For the text-containing cell, return its midpoint in (X, Y) coordinate format. 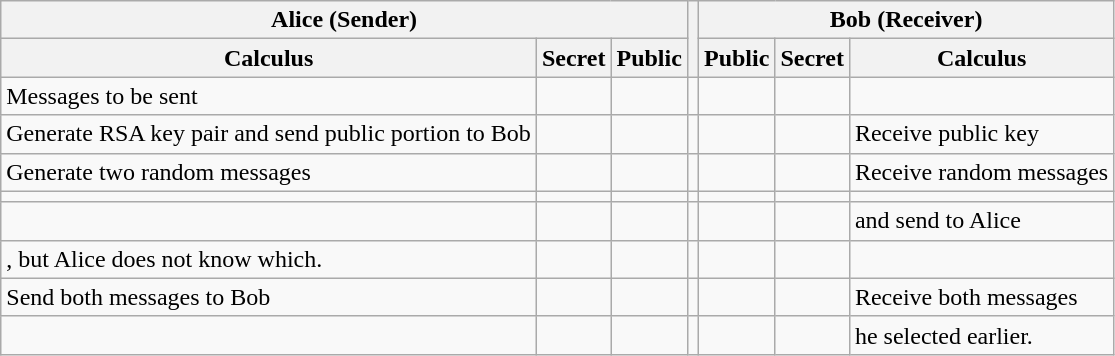
Receive public key (981, 134)
Bob (Receiver) (906, 20)
Alice (Sender) (344, 20)
Receive both messages (981, 297)
he selected earlier. (981, 335)
Send both messages to Bob (269, 297)
Messages to be sent (269, 96)
Receive random messages (981, 172)
and send to Alice (981, 221)
, but Alice does not know which. (269, 259)
Generate RSA key pair and send public portion to Bob (269, 134)
Generate two random messages (269, 172)
